For the text-containing cell, return its midpoint in (X, Y) coordinate format. 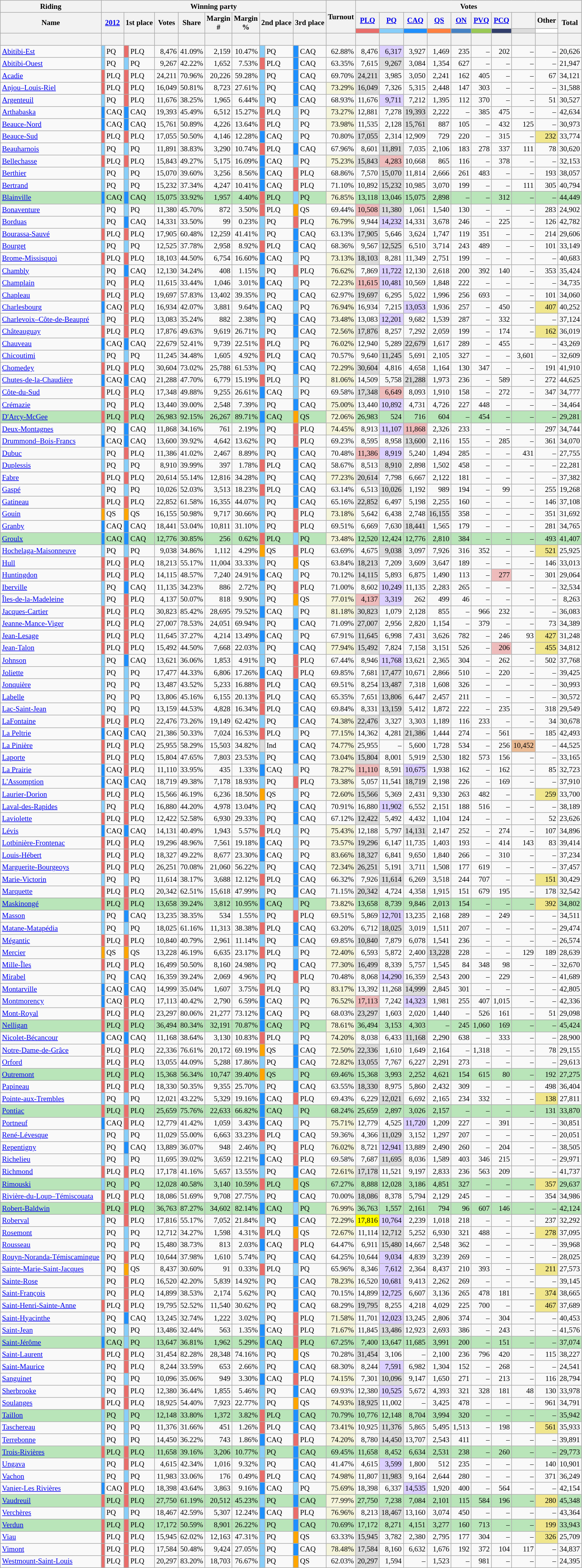
33.80% (191, 1416)
215 (501, 1160)
1,189 (439, 721)
70.79% (341, 1416)
67.27% (341, 1184)
29,155 (570, 1050)
Bourget (51, 246)
3,993 (391, 1075)
37,108 (570, 502)
Granby (51, 527)
5,797 (391, 831)
69.45% (341, 1452)
20.13% (246, 697)
34 (547, 721)
10.83% (246, 1038)
12,520 (367, 539)
9.16% (246, 1489)
62.97% (341, 295)
813 (219, 1245)
176 (219, 1476)
41,689 (570, 977)
3,097 (415, 551)
2,255 (439, 502)
39,891 (570, 1440)
44.53% (191, 709)
Turnout (341, 17)
7,767 (391, 1062)
37,234 (570, 855)
7,215 (391, 307)
2.46% (246, 1148)
50.35% (191, 1087)
454 (481, 417)
Sainte-Marie-Saint-Jacques (51, 1269)
40,453 (570, 1318)
34.48% (191, 356)
427 (547, 636)
3,678 (439, 222)
5,492 (391, 819)
72.82% (341, 1062)
Verdun (51, 1525)
47.70% (191, 380)
26.71% (246, 332)
34.24% (191, 271)
5.62% (246, 1294)
2,618 (439, 271)
794 (439, 1209)
679 (481, 892)
318 (547, 709)
Mille-Îles (51, 965)
37,910 (570, 782)
Sherbrooke (51, 1391)
59.28% (246, 76)
7,668 (219, 648)
38,505 (570, 1148)
24,902 (570, 210)
33,149 (570, 246)
49.88% (191, 393)
42.22% (191, 64)
74.98% (341, 1476)
Nelligan (51, 1026)
92.15% (191, 417)
451 (219, 1428)
397 (219, 466)
41,910 (570, 368)
69.43% (341, 1099)
2.72% (246, 587)
81.06% (341, 380)
61.19% (191, 1501)
297 (547, 429)
257 (461, 307)
5,893 (391, 575)
32,191 (219, 1026)
33,700 (570, 794)
7,292 (415, 332)
352 (481, 551)
83.17% (341, 989)
391 (501, 1123)
2,069 (219, 977)
3,711 (415, 868)
8,281 (391, 259)
70.57% (341, 356)
36,083 (570, 612)
263 (461, 794)
6,841 (391, 855)
Saint-François (51, 1294)
886 (219, 587)
70.00% (341, 1196)
57.83% (191, 295)
30,993 (570, 685)
Jean-Talon (51, 648)
2.38% (246, 319)
70.80% (341, 137)
Richelieu (51, 1160)
5,646 (391, 234)
348 (481, 965)
619 (481, 868)
72.06% (341, 417)
204 (501, 1148)
6,712 (367, 928)
10.77% (246, 1452)
5,369 (391, 794)
40.42% (191, 1001)
238 (461, 1452)
6,513 (367, 490)
6,078 (415, 941)
1,915 (439, 892)
33.92% (191, 198)
6,663 (219, 1135)
40.49% (191, 831)
76.62% (341, 271)
16.34% (246, 709)
73.04% (341, 758)
3,991 (439, 1342)
9,682 (415, 319)
1,617 (439, 344)
Blainville (51, 198)
1,018 (439, 1220)
Duplessis (51, 466)
2,845 (439, 989)
Total (570, 23)
43.22% (191, 1099)
6,806 (219, 673)
34,812 (570, 648)
42,493 (570, 734)
179 (461, 527)
1,676 (439, 1550)
1,104 (439, 819)
113 (461, 575)
41,407 (570, 539)
34,744 (570, 429)
2,222 (439, 112)
6,337 (391, 1489)
62.51% (191, 892)
7,630 (391, 527)
Laporte (51, 758)
Mercier (51, 953)
11,002 (391, 1403)
42.59% (191, 1513)
2,314 (391, 137)
6,317 (391, 52)
0.49% (246, 1476)
73 (547, 624)
43.52% (191, 685)
Masson (51, 916)
117 (523, 1550)
Groulx (51, 539)
2,291 (439, 1062)
16,355 (219, 502)
23.53% (246, 758)
244 (461, 880)
7,238 (391, 1501)
63.55% (341, 1087)
36.22% (191, 1440)
25,788 (219, 368)
63.14% (341, 490)
46 (461, 600)
La Prairie (51, 770)
38.73% (191, 1245)
Viau (51, 1537)
Share (191, 23)
3.30% (246, 1379)
1,502 (439, 466)
Abitibi-Ouest (51, 64)
393 (481, 1269)
29,606 (570, 234)
28,695 (219, 612)
24,395 (570, 1561)
1,800 (415, 1464)
16.53% (246, 734)
8,331 (367, 709)
19.18% (246, 843)
653 (219, 1367)
11,902 (391, 807)
82.28% (191, 1355)
96 (461, 1209)
3,074 (439, 1513)
3,152 (415, 1135)
3,927 (415, 52)
1,649 (415, 1050)
10,776 (367, 1416)
105 (461, 125)
87.27% (191, 1209)
42,336 (570, 1001)
51.69% (191, 1196)
Charlesbourg (51, 307)
5,329 (219, 1099)
39.92% (191, 441)
76.79% (341, 222)
70.08% (191, 868)
13,392 (367, 989)
11,722 (391, 271)
510 (461, 673)
67.44% (341, 660)
882 (219, 319)
Orford (51, 1062)
7,084 (415, 1501)
Laval-des-Rapides (51, 807)
213 (501, 1379)
33.23% (246, 1135)
1,015 (501, 1001)
1,848 (439, 283)
5,307 (219, 1513)
Pontiac (51, 1111)
1.86% (246, 1440)
29.33% (246, 819)
1,539 (439, 319)
27.05% (246, 1550)
214 (547, 234)
7,591 (391, 1367)
Ind (279, 746)
607 (481, 1209)
3,688 (219, 880)
56.34% (191, 1075)
7,431 (415, 636)
Beauce-Nord (51, 125)
Saint-Hyacinthe (51, 1318)
1,511 (439, 928)
3,626 (439, 636)
11,349 (415, 259)
310 (501, 855)
1,652 (219, 64)
41.47% (341, 1464)
1.26% (246, 1428)
3,881 (219, 307)
41.42% (191, 1123)
354 (547, 1196)
ON (461, 20)
5.57% (246, 831)
1,046 (219, 283)
Chomedey (51, 368)
5,758 (391, 380)
8,263 (570, 600)
20,172 (219, 1050)
4,218 (415, 1306)
79.52% (246, 612)
4,726 (439, 405)
Taillon (51, 1416)
524 (391, 417)
129 (523, 953)
1,403 (439, 843)
8,704 (415, 1416)
49.38% (191, 782)
12,163 (219, 1537)
7,824 (391, 648)
604 (439, 417)
Rimouski (51, 1184)
1,112 (219, 551)
4.29% (246, 551)
10,675 (415, 770)
234 (461, 1099)
268 (501, 1367)
229 (501, 977)
9,650 (415, 855)
34,511 (570, 916)
33.33% (246, 563)
12,940 (367, 344)
71.15% (341, 892)
615 (481, 1075)
2,820 (415, 624)
62.03% (341, 1561)
61.16% (191, 928)
119 (461, 234)
7,570 (367, 173)
11.14% (246, 941)
1,605 (219, 356)
2,174 (219, 1294)
39,968 (570, 1245)
45,348 (570, 1501)
2,866 (439, 673)
Bertrand (51, 186)
Saint-Henri-Sainte-Anne (51, 1306)
1,540 (439, 210)
Hochelaga-Maisonneuve (51, 551)
11,814 (415, 173)
3,070 (439, 186)
228 (461, 953)
62.42% (246, 721)
29,773 (570, 1452)
40,794 (570, 186)
8,946 (367, 660)
8.56% (246, 173)
564 (501, 1489)
12,909 (415, 137)
23,626 (570, 819)
2,457 (439, 697)
38.25% (191, 100)
33.50% (191, 222)
93 (523, 636)
3,277 (439, 1525)
30,527 (570, 100)
Jean-Lesage (51, 636)
1,973 (439, 380)
2,400 (415, 953)
729 (439, 137)
27,811 (570, 1099)
16.09% (246, 161)
7,803 (219, 758)
3rd place (310, 23)
Notre-Dame-de-Grâce (51, 1050)
Jonquière (51, 685)
22,633 (219, 1111)
4,525 (391, 1123)
4,151 (415, 1525)
26.22% (246, 1525)
13.49% (246, 636)
50.59% (191, 1525)
31,588 (570, 88)
36,019 (570, 332)
5,657 (219, 1172)
3,153 (391, 1026)
4,658 (415, 368)
30.62% (246, 1306)
7,798 (391, 478)
66.32% (341, 880)
52.41% (191, 344)
11,107 (391, 429)
64.47% (341, 1245)
1,209 (439, 1123)
5,919 (415, 758)
19.16% (246, 1099)
4,816 (391, 368)
83 (547, 843)
2,751 (439, 259)
1,962 (219, 1342)
4.92% (246, 356)
41.09% (191, 52)
1,297 (439, 1135)
Chambly (51, 271)
249 (501, 916)
3,256 (219, 173)
29,064 (570, 575)
49.27% (191, 161)
34,464 (570, 405)
7,879 (391, 941)
67.91% (341, 636)
Jeanne-Mance-Viger (51, 624)
26,574 (570, 941)
1,545 (439, 965)
9,739 (219, 344)
2.66% (246, 1367)
13,053 (415, 307)
10,249 (391, 587)
34,389 (570, 624)
Terrebonne (51, 1440)
35,942 (570, 1416)
30,620 (570, 149)
30,678 (570, 721)
1,650 (439, 1379)
20,051 (570, 1135)
12,188 (367, 831)
408 (219, 271)
34,602 (219, 1209)
431 (523, 453)
209 (501, 1172)
5.74% (246, 1257)
Chapleau (51, 295)
73.12% (246, 1014)
9,330 (439, 794)
75.76% (191, 1111)
24,051 (219, 624)
14,290 (391, 977)
35.06% (191, 1379)
Beauce-Sud (51, 137)
8,213 (367, 1513)
37,768 (570, 660)
6,634 (415, 1452)
78.53% (191, 624)
6,632 (415, 1550)
10.59% (246, 1184)
33.06% (191, 1476)
379 (481, 624)
411 (461, 1440)
521 (547, 551)
Charlevoix–Côte-de-Beaupré (51, 319)
259 (547, 794)
1,747 (439, 234)
44.07% (246, 502)
872 (219, 210)
7,923 (219, 1403)
949 (219, 1379)
5,289 (391, 344)
405 (481, 76)
3,994 (439, 1416)
4,642 (219, 441)
37,074 (570, 1342)
Marquette (51, 892)
12,923 (415, 1330)
855 (439, 612)
73.18% (341, 514)
12,725 (391, 1294)
74.16% (246, 1355)
42,154 (570, 1489)
8,001 (391, 758)
12,816 (219, 478)
11,521 (391, 1172)
1,608 (439, 685)
Roberval (51, 1220)
67.96% (341, 149)
5,600 (415, 746)
9,164 (415, 1476)
7,024 (219, 734)
9.64% (246, 307)
4,851 (439, 1184)
3,151 (439, 648)
2,129 (439, 1196)
Rivière-du-Loup–Témiscouata (51, 1196)
Taschereau (51, 1428)
47.99% (246, 892)
458 (461, 466)
36.81% (191, 1342)
7,400 (367, 1342)
Dubuc (51, 453)
Saint-Jérôme (51, 1342)
80.34% (191, 1026)
30.60% (191, 1269)
1,395 (439, 100)
39.40% (246, 1075)
Gaspé (51, 490)
38.38% (246, 928)
2.19% (246, 429)
353 (547, 271)
63.20% (341, 928)
5,198 (415, 502)
488 (481, 1233)
24.98% (246, 965)
4,303 (415, 1026)
85.42% (191, 612)
9,567 (367, 246)
35.24% (191, 319)
La Pinière (51, 746)
4.31% (246, 1233)
13.55% (246, 1172)
77.23% (341, 478)
1,594 (391, 1561)
6,497 (391, 502)
36,249 (570, 1476)
34,070 (570, 441)
43.64% (191, 1489)
28,794 (570, 1379)
Lotbinière-Frontenac (51, 843)
2,448 (439, 88)
45.16% (191, 697)
11,535 (367, 125)
82.14% (246, 1209)
10,525 (391, 1391)
Pointe-aux-Trembles (51, 1099)
2,790 (219, 1001)
7,561 (219, 843)
60.48% (191, 234)
7,278 (391, 112)
34,121 (570, 76)
700 (481, 1306)
1st place (139, 23)
52.58% (191, 819)
58.67% (341, 466)
Richmond (51, 1172)
68.29% (341, 1306)
12,259 (219, 234)
174 (501, 332)
34.23% (191, 587)
4,621 (439, 1075)
58.29% (191, 746)
6.59% (246, 1001)
316 (461, 551)
30.66% (246, 514)
707 (481, 880)
362 (461, 1245)
68.03% (341, 1014)
4,366 (367, 1135)
37,095 (570, 1233)
73.57% (341, 843)
7,651 (367, 697)
30,973 (570, 125)
29,474 (570, 928)
5,252 (415, 1233)
68.93% (341, 100)
2,833 (439, 1172)
5,672 (415, 1391)
Margin% (246, 23)
2,810 (439, 539)
27,755 (570, 453)
196 (501, 1501)
3,186 (415, 1184)
448 (481, 405)
30,429 (570, 880)
131 (547, 1111)
29,637 (570, 1184)
Verchères (51, 1513)
Sainte-Rose (51, 1282)
10,901 (570, 1464)
Mégantic (51, 941)
Beauharnois (51, 149)
10,811 (219, 527)
6,552 (415, 807)
6,607 (415, 1294)
78.23% (341, 1282)
6,692 (415, 1099)
5,022 (415, 295)
45.49% (191, 112)
45,424 (570, 1026)
1,059 (219, 1123)
371 (547, 1476)
34.86% (191, 551)
989 (439, 490)
50.89% (191, 125)
512 (439, 1464)
72.61% (341, 1172)
2,147 (439, 831)
13,160 (415, 1513)
Matane-Matapédia (51, 928)
Saint-Jean (51, 1330)
1,523 (439, 1561)
1,938 (439, 770)
40,683 (570, 259)
84 (461, 965)
1,872 (439, 709)
202 (501, 52)
PVQ (481, 20)
1.35% (246, 1330)
1,154 (439, 624)
1,996 (439, 295)
358 (461, 514)
6,998 (391, 636)
4,247 (219, 186)
28,025 (570, 1257)
2,326 (439, 429)
12,023 (391, 1318)
796 (481, 1355)
25,709 (570, 1537)
5,233 (219, 685)
77.30% (341, 965)
961 (547, 1403)
Outremont (51, 1075)
72.56% (341, 332)
4,839 (415, 1257)
52.52% (191, 1306)
1,840 (439, 855)
948 (219, 1148)
5,175 (219, 161)
42,124 (570, 1209)
3,647 (439, 563)
8,513 (367, 466)
40.79% (191, 941)
25.70% (246, 1087)
10,508 (367, 210)
36.44% (191, 1391)
8,602 (367, 587)
14.92% (246, 1282)
1.33% (246, 770)
Vaudreuil (51, 1501)
4,724 (391, 892)
8,595 (367, 441)
12,424 (391, 539)
Johnson (51, 660)
37,124 (570, 319)
50.48% (191, 1550)
Portneuf (51, 1123)
11,845 (367, 1330)
48.96% (191, 843)
45.70% (191, 210)
6,635 (219, 953)
20,512 (219, 1501)
4.96% (246, 977)
27.75% (246, 1196)
83.66% (341, 855)
0.23% (246, 222)
43,364 (570, 1513)
13,707 (415, 1440)
9,944 (367, 222)
1,490 (439, 575)
182 (461, 758)
Bellechasse (51, 161)
33,013 (570, 563)
1,494 (439, 453)
Joliette (51, 673)
Bonaventure (51, 210)
3.50% (246, 210)
4,731 (415, 405)
372 (481, 1550)
6,269 (415, 880)
261 (461, 173)
32,670 (570, 965)
10,985 (415, 186)
6,875 (415, 575)
1.15% (246, 271)
72.67% (341, 1233)
3.75% (246, 989)
22.03% (246, 648)
1,728 (439, 746)
44,449 (570, 198)
20,226 (219, 76)
420 (501, 1355)
69.23% (341, 441)
6,667 (415, 478)
158 (461, 393)
4,675 (367, 551)
18.50% (246, 794)
15,503 (219, 746)
370 (481, 100)
70.28% (341, 1355)
Westmount-Saint-Louis (51, 1561)
6,512 (219, 112)
12,201 (391, 319)
70.91% (341, 807)
2,164 (439, 1050)
66.82% (246, 1111)
Gatineau (51, 502)
29,281 (570, 417)
9,034 (391, 1257)
328 (481, 1391)
2,059 (439, 332)
1,222 (219, 1318)
2,490 (439, 1148)
10,452 (523, 746)
4,283 (391, 161)
2,961 (219, 941)
10.74% (246, 149)
5,860 (415, 1087)
3,290 (219, 149)
17.86% (246, 1062)
13.62% (246, 441)
15.19% (246, 380)
3,019 (415, 928)
37,382 (570, 478)
34.27% (191, 1233)
44,525 (570, 746)
56.22% (246, 868)
39,414 (570, 843)
18,703 (219, 1561)
8,254 (367, 685)
3,050 (415, 76)
1,910 (439, 393)
32,153 (570, 161)
Papineau (51, 1087)
10.95% (246, 904)
71.58% (341, 1318)
5,240 (415, 453)
13.64% (246, 125)
18.93% (246, 782)
67.25% (341, 1342)
161 (501, 1014)
573 (481, 758)
Îles-de-la-Madeleine (51, 600)
Louis-Hébert (51, 855)
2,748 (415, 514)
Marguerite-Bourgeoys (51, 868)
693 (481, 295)
14,667 (415, 1245)
Maskinongé (51, 904)
5,057 (367, 782)
29,549 (570, 709)
69.94% (246, 624)
47.31% (246, 1537)
44.33% (191, 673)
21,277 (219, 1014)
9,355 (219, 1087)
2.03% (246, 1245)
10,681 (391, 1282)
32,292 (570, 1220)
8,780 (367, 1440)
27,573 (570, 1269)
49.63% (191, 332)
63.33% (341, 1537)
11,313 (219, 928)
Riding (51, 7)
1,936 (439, 307)
71.10% (341, 186)
26,267 (219, 417)
34,802 (570, 904)
74.77% (341, 746)
266 (461, 855)
Montmorency (51, 1001)
62.88% (341, 52)
Argenteuil (51, 100)
47.65% (191, 758)
37.34% (191, 186)
72.50% (341, 1050)
31,248 (570, 636)
2,644 (439, 1476)
D'Arcy-McGee (51, 417)
4,029 (439, 1306)
6,510 (415, 246)
43,269 (570, 344)
35,933 (570, 1428)
48.57% (191, 575)
2,380 (415, 1537)
Robert-Baldwin (51, 1209)
386 (461, 1330)
20,626 (570, 52)
3,782 (391, 1537)
38.17% (191, 880)
1,061 (415, 210)
8,255 (391, 1306)
73.27% (341, 112)
210 (461, 1269)
Acadie (51, 76)
50.81% (191, 88)
44.20% (191, 807)
378 (501, 161)
3,140 (219, 1184)
191 (547, 368)
52 (547, 819)
188 (461, 807)
8,975 (391, 1087)
Rosemont (51, 1233)
41,737 (570, 1172)
7,615 (367, 64)
44.09% (191, 1062)
1,607 (219, 989)
52.03% (191, 490)
3,714 (439, 246)
10,925 (367, 1428)
7,326 (391, 88)
Crémazie (51, 405)
Saint-Maurice (51, 1367)
Côte-du-Sud (51, 393)
9.90% (246, 600)
14,362 (367, 734)
31.10% (246, 527)
26.61% (246, 393)
865 (439, 161)
Hull (51, 563)
67.12% (341, 819)
5.46% (246, 1391)
30,851 (570, 1123)
Mont-Royal (51, 1014)
198 (501, 1428)
85 (547, 770)
42.20% (191, 1282)
38.53% (191, 1294)
33,870 (570, 1111)
Mirabel (51, 977)
39.00% (191, 405)
René-Lévesque (51, 1135)
12.12% (246, 880)
48 (523, 1391)
6,447 (415, 697)
42,805 (570, 989)
37,457 (570, 868)
Brome-Missisquoi (51, 259)
LaFontaine (51, 721)
3,624 (415, 234)
1,372 (219, 1416)
Gouin (51, 514)
54.40% (191, 1403)
73.13% (341, 259)
2,666 (439, 173)
403 (461, 1160)
59.36% (341, 1135)
16.88% (246, 685)
3,518 (439, 880)
38,189 (570, 807)
7.39% (246, 405)
312 (501, 198)
1,354 (439, 64)
21.84% (246, 1220)
74.93% (341, 1403)
12,701 (391, 916)
77.94% (341, 648)
6,593 (367, 953)
35,424 (570, 271)
91 (219, 1269)
7,869 (367, 271)
12.24% (246, 1513)
10.47% (246, 52)
34,735 (570, 283)
32,542 (570, 892)
10,747 (219, 1075)
2,198 (439, 782)
Other (547, 20)
12.21% (246, 1160)
12.28% (246, 137)
2,165 (439, 1099)
1,957 (219, 198)
1,508 (439, 868)
3,327 (391, 721)
8,591 (391, 770)
11,540 (219, 1306)
34.16% (191, 429)
384 (461, 539)
80 (501, 1075)
516 (481, 807)
125 (523, 125)
42.07% (191, 307)
432 (501, 125)
22.51% (246, 344)
435 (219, 770)
1,541 (439, 941)
4,978 (219, 807)
194 (461, 490)
2,122 (439, 478)
40.58% (191, 1184)
Huntingdon (51, 575)
2,159 (219, 52)
38,057 (570, 173)
483 (481, 173)
467 (547, 1306)
33,978 (570, 1391)
72.40% (341, 953)
152 (461, 1367)
2,020 (415, 1014)
124 (461, 819)
14,323 (415, 1001)
7.53% (246, 64)
3,609 (415, 563)
Rouyn-Noranda-Témiscamingue (51, 1257)
73.29% (341, 88)
38.83% (191, 149)
7,681 (367, 673)
2,530 (439, 758)
11,735 (415, 843)
11,768 (391, 660)
13,046 (391, 198)
5,315 (415, 88)
77.99% (341, 1501)
2,262 (439, 1282)
39.02% (191, 1160)
32.44% (191, 1330)
Margin# (219, 23)
70.12% (341, 575)
Soulanges (51, 1403)
32,723 (570, 770)
Montarville (51, 989)
3.43% (246, 1123)
Trois-Rivières (51, 1452)
29,098 (570, 1014)
28,900 (570, 1038)
8,958 (391, 441)
9,846 (415, 904)
35.04% (191, 989)
13,118 (367, 198)
11,541 (391, 782)
39.60% (191, 173)
138 (547, 1099)
37.78% (191, 246)
31,692 (570, 514)
76.85% (341, 198)
69.46% (341, 1075)
41.02% (191, 453)
5,869 (367, 916)
8,257 (391, 332)
39.99% (191, 466)
385 (481, 112)
38,227 (570, 1355)
1,565 (439, 527)
2,956 (391, 624)
6,295 (391, 295)
2,105 (439, 356)
27.61% (246, 88)
65.35% (341, 697)
5,872 (391, 953)
50.33% (191, 734)
70.15% (341, 1294)
6,649 (391, 393)
7,035 (415, 149)
70.69% (341, 1525)
42,782 (570, 222)
34,837 (570, 1550)
68.30% (341, 1367)
9.32% (246, 1464)
12,941 (391, 1148)
3.01% (246, 283)
2012 (112, 23)
2,365 (439, 660)
49.22% (191, 855)
75.69% (341, 1489)
63.84% (341, 563)
3,239 (439, 1257)
8,723 (219, 88)
42,634 (570, 112)
5,495 (439, 1428)
3,319 (391, 600)
2,693 (439, 1330)
Berthier (51, 173)
34,765 (570, 527)
346 (481, 1160)
8.92% (246, 246)
277 (501, 575)
Chauveau (51, 344)
5,865 (415, 1428)
70.96% (191, 76)
320 (461, 1416)
252 (461, 831)
112 (461, 100)
206 (501, 648)
68.24% (341, 1111)
Arthabaska (51, 112)
4,432 (415, 819)
37.98% (191, 1257)
499 (439, 600)
8,452 (391, 1452)
29,613 (570, 1062)
30.85% (191, 539)
77.15% (341, 734)
315 (501, 137)
Laurier-Dorion (51, 794)
1,469 (439, 52)
7,209 (391, 563)
966 (481, 612)
156 (501, 758)
2,806 (439, 1318)
9,197 (415, 1172)
303 (481, 88)
2,431 (415, 794)
41,576 (570, 1330)
1,164 (439, 368)
183 (461, 149)
4,393 (439, 1391)
3,130 (219, 1038)
1,079 (391, 612)
75.43% (341, 831)
3,136 (439, 1294)
71.09% (341, 624)
76.52% (341, 1001)
69.84% (341, 709)
21,060 (219, 868)
Lévis (51, 831)
0.62% (246, 539)
14,232 (391, 222)
8,601 (367, 149)
8,901 (219, 1525)
41.41% (246, 234)
2,157 (439, 1111)
Nicolet-Bécancour (51, 1038)
9,708 (219, 1196)
1,444 (439, 734)
34.82% (246, 746)
10.41% (246, 186)
PCQ (501, 20)
482 (481, 794)
29,971 (570, 1160)
42.34% (191, 1464)
4,226 (219, 125)
981 (481, 1561)
361 (547, 441)
2,283 (439, 587)
77.01% (341, 600)
72.23% (341, 283)
5,642 (367, 514)
475 (501, 112)
2,531 (439, 1452)
14,535 (415, 1489)
7,612 (391, 1269)
39,145 (570, 1282)
2,241 (439, 76)
7,687 (367, 1160)
10,668 (415, 161)
37.27% (191, 636)
9,711 (391, 100)
3,601 (523, 356)
Anjou–Louis-Riel (51, 88)
489 (481, 246)
6,779 (219, 380)
74.45% (341, 429)
33,774 (570, 137)
32,534 (570, 587)
126 (547, 222)
61.58% (191, 502)
218 (461, 1220)
Abitibi-Est (51, 52)
Rousseau (51, 1245)
178 (547, 892)
39.35% (246, 295)
0.33% (246, 1269)
23.30% (246, 855)
4,358 (415, 892)
6,438 (391, 514)
76.96% (341, 1513)
18.23% (246, 490)
10,569 (415, 283)
80.06% (191, 1014)
305 (547, 186)
25,925 (570, 551)
7,240 (219, 575)
9,424 (219, 1550)
33.44% (191, 283)
2,116 (439, 441)
2,364 (415, 1269)
19,268 (570, 490)
Sanguinet (51, 1379)
3,863 (219, 1489)
4.91% (246, 660)
Jacques-Cartier (51, 612)
6,911 (367, 1245)
39.16% (191, 1452)
44,625 (570, 380)
71.00% (341, 587)
Lac-Saint-Jean (51, 709)
24,541 (570, 1367)
72.34% (341, 868)
74.38% (341, 721)
716 (415, 417)
7,212 (415, 100)
33.95% (191, 770)
9,717 (219, 514)
Chicoutimi (51, 356)
226 (461, 782)
65.96% (341, 1269)
271 (461, 1379)
584 (481, 1501)
2,432 (439, 1087)
3,513 (219, 490)
32,609 (570, 356)
2,958 (219, 246)
1,016 (219, 1464)
1,440 (439, 1014)
1,965 (219, 100)
3,106 (391, 1355)
67 (547, 76)
38.35% (191, 916)
1,513 (461, 1428)
1.78% (246, 466)
37,689 (570, 1306)
2,467 (219, 453)
713 (481, 1525)
55.14% (191, 478)
9,413 (415, 1282)
8,721 (367, 1148)
287 (461, 319)
281 (547, 527)
Fabre (51, 478)
7,318 (415, 685)
7,242 (391, 1001)
6,236 (219, 794)
73.38% (341, 782)
10,671 (415, 673)
10,481 (391, 283)
1,304 (439, 1367)
69.70% (341, 76)
818 (219, 600)
71.67% (341, 1330)
6,227 (415, 1062)
273 (461, 1062)
1,981 (439, 1001)
81.18% (341, 612)
2,168 (439, 916)
Laviolette (51, 819)
78.27% (341, 770)
34,060 (570, 295)
4,214 (219, 636)
21,947 (570, 64)
9,255 (219, 393)
76.61% (191, 1050)
Marie-Victorin (51, 880)
5,191 (391, 868)
3,659 (219, 1160)
3.82% (246, 1416)
743 (219, 1440)
Deux-Montagnes (51, 429)
Châteauguay (51, 332)
68.86% (341, 173)
Borduas (51, 222)
1,589 (439, 1160)
50.98% (191, 514)
6,229 (367, 1099)
75.71% (341, 1123)
15,618 (219, 892)
78.48% (341, 1550)
1,192 (415, 490)
45.23% (246, 1501)
36.07% (191, 1148)
73.41% (341, 1428)
5,839 (219, 1282)
2,290 (439, 1038)
2,252 (415, 1075)
782 (461, 636)
357 (547, 1184)
1,557 (391, 1209)
4,146 (219, 137)
Winning party (214, 7)
11,720 (415, 1123)
3,084 (415, 64)
8,038 (367, 1038)
69.93% (341, 1391)
8,739 (391, 904)
2,795 (439, 1537)
11,701 (367, 1318)
887 (439, 125)
Ungava (51, 1464)
9,619 (219, 332)
2,161 (415, 1209)
6,982 (415, 1367)
3.02% (246, 1318)
11,114 (367, 1233)
8,339 (391, 965)
74.15% (341, 1379)
3,599 (391, 1464)
1,598 (219, 1233)
55.00% (191, 1135)
2,897 (391, 1111)
75.00% (341, 405)
5,794 (415, 1196)
62.02% (191, 1537)
638 (461, 1038)
Vimont (51, 1550)
8,378 (391, 1196)
Name (51, 23)
2,013 (439, 904)
5,757 (415, 965)
195 (501, 892)
2,101 (439, 1501)
64.25% (341, 1257)
73.02% (191, 368)
50.07% (191, 600)
75.23% (341, 161)
3,812 (219, 904)
8,271 (391, 1525)
34,896 (570, 831)
155 (461, 441)
28,348 (219, 1355)
10,764 (391, 1220)
76.99% (341, 1209)
34.28% (246, 478)
24.91% (246, 575)
98 (501, 965)
2,151 (439, 807)
7,178 (219, 782)
14,509 (367, 380)
6.44% (246, 100)
1.55% (246, 916)
185 (547, 734)
12,881 (367, 112)
23.17% (246, 953)
147 (461, 88)
13,402 (219, 295)
8,346 (367, 1269)
76.67% (246, 1561)
39,425 (570, 673)
Champlain (51, 283)
34,986 (570, 1196)
33.59% (191, 1367)
1,920 (439, 1489)
27,275 (570, 1075)
33,943 (570, 1525)
493 (547, 539)
5,412 (415, 709)
36,404 (570, 1087)
627 (461, 64)
3,425 (439, 1403)
8,888 (367, 1184)
69.44% (341, 210)
400 (461, 1489)
L'Assomption (51, 782)
589 (501, 380)
22,281 (570, 466)
3,303 (415, 721)
63.69% (341, 551)
3,206 (219, 1452)
2nd place (277, 23)
73.98% (341, 125)
11,685 (415, 1342)
8,093 (415, 393)
83.20% (191, 1561)
8,036 (415, 1160)
5,288 (219, 1062)
11,268 (391, 989)
333 (501, 1038)
89.71% (246, 417)
Vachon (51, 1476)
73.82% (341, 904)
38.64% (191, 1038)
6,669 (367, 527)
Chutes-de-la-Chaudière (51, 380)
38,665 (570, 1294)
Vanier-Les Rivières (51, 1489)
2,239 (415, 1220)
5.29% (246, 1342)
8.89% (246, 453)
13.04% (246, 807)
15.27% (246, 112)
3,985 (391, 76)
7,158 (415, 648)
502 (547, 660)
3,026 (415, 1111)
8,913 (367, 429)
11,004 (219, 563)
61.53% (246, 368)
6,433 (391, 1038)
1,853 (219, 660)
761 (219, 429)
9,640 (367, 356)
2,100 (439, 1355)
70.87% (246, 1026)
309 (461, 1087)
Saint-Laurent (51, 1355)
68.36% (341, 246)
5,691 (415, 356)
4.40% (246, 198)
414 (501, 843)
76.94% (341, 307)
8,068 (367, 977)
Bourassa-Sauvé (51, 234)
28,639 (570, 953)
78.61% (341, 1026)
36.06% (191, 660)
Iberville (51, 587)
9,147 (415, 1379)
40,252 (570, 307)
17.26% (246, 673)
11,807 (367, 1476)
63.35% (341, 64)
16.60% (246, 259)
63.13% (341, 234)
283 (547, 210)
31.66% (191, 1428)
34,777 (570, 393)
6,155 (219, 697)
107 (547, 831)
Drummond–Bois-Francs (51, 441)
La Peltrie (51, 734)
237 (547, 1220)
1,060 (481, 1026)
498 (547, 1087)
104 (501, 1550)
34,791 (570, 1403)
69.19% (246, 1050)
Labelle (51, 697)
53.04% (191, 527)
1,855 (219, 1391)
1,603 (391, 1014)
1,318 (481, 1050)
1,943 (219, 831)
72.60% (341, 794)
4,828 (219, 709)
8,677 (219, 855)
337 (501, 149)
65.16% (341, 502)
41.16% (191, 1172)
8,919 (391, 453)
143 (523, 843)
30,572 (570, 697)
73.26% (191, 721)
7,052 (219, 1220)
2,106 (439, 149)
6,754 (219, 259)
19,149 (219, 721)
22.77% (246, 1403)
32.74% (191, 1318)
7,301 (367, 1379)
4,281 (391, 734)
6,147 (391, 843)
Repentigny (51, 1148)
33,165 (570, 758)
